From the cell containing the given text, extract its center point as [x, y] coordinate. 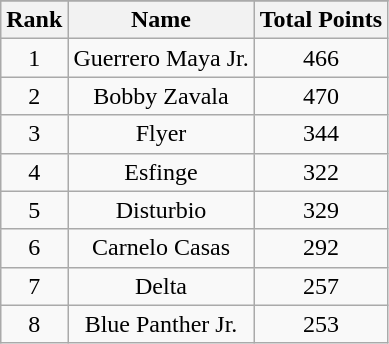
Blue Panther Jr. [161, 324]
Rank [34, 20]
3 [34, 134]
6 [34, 248]
2 [34, 96]
344 [321, 134]
253 [321, 324]
Carnelo Casas [161, 248]
322 [321, 172]
1 [34, 58]
Flyer [161, 134]
329 [321, 210]
Name [161, 20]
Total Points [321, 20]
292 [321, 248]
Esfinge [161, 172]
257 [321, 286]
466 [321, 58]
Delta [161, 286]
Bobby Zavala [161, 96]
Guerrero Maya Jr. [161, 58]
470 [321, 96]
8 [34, 324]
Disturbio [161, 210]
7 [34, 286]
5 [34, 210]
4 [34, 172]
